Provide the (X, Y) coordinate of the cell's center where the given text is located.  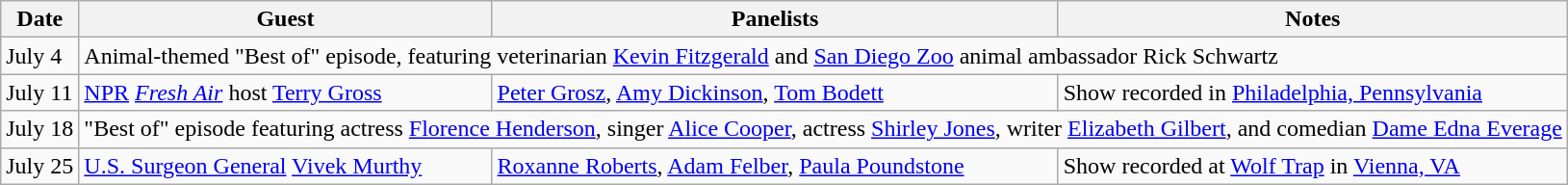
NPR Fresh Air host Terry Gross (285, 92)
Peter Grosz, Amy Dickinson, Tom Bodett (775, 92)
Panelists (775, 19)
July 18 (40, 129)
Guest (285, 19)
July 25 (40, 166)
Roxanne Roberts, Adam Felber, Paula Poundstone (775, 166)
July 11 (40, 92)
Date (40, 19)
Show recorded in Philadelphia, Pennsylvania (1313, 92)
Show recorded at Wolf Trap in Vienna, VA (1313, 166)
U.S. Surgeon General Vivek Murthy (285, 166)
Notes (1313, 19)
Animal-themed "Best of" episode, featuring veterinarian Kevin Fitzgerald and San Diego Zoo animal ambassador Rick Schwartz (824, 56)
July 4 (40, 56)
